Search for the cell housing the specified text and yield its (x, y) center coordinate. 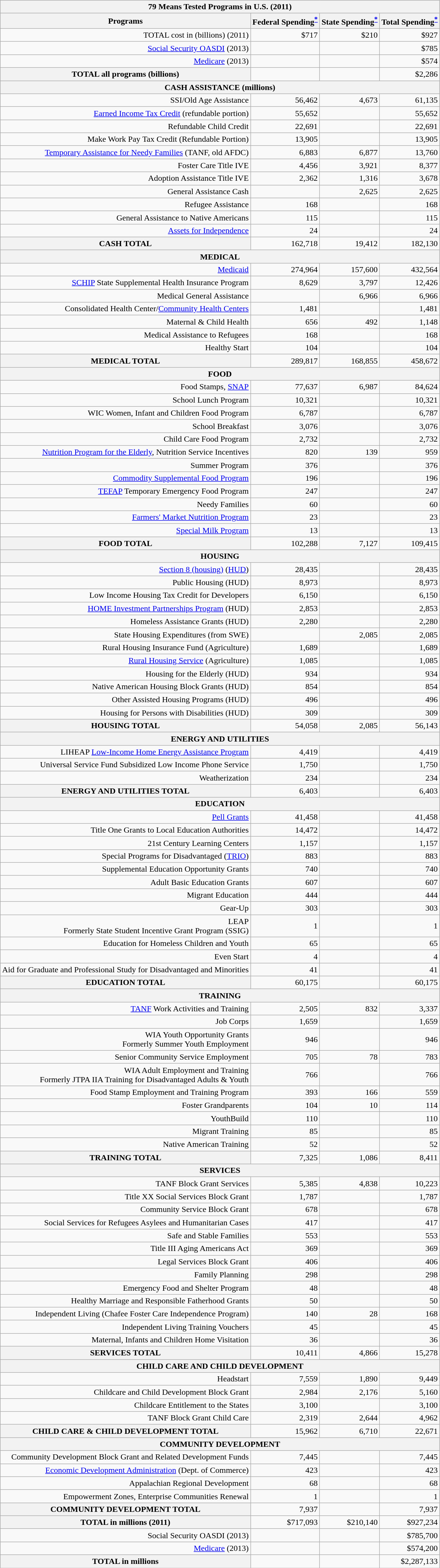
6,877 (350, 152)
TEFAP Temporary Emergency Food Program (126, 491)
54,058 (285, 726)
State Housing Expenditures (from SWE) (126, 634)
Medical General Assistance (126, 296)
28 (350, 1314)
832 (350, 1009)
1,086 (350, 1158)
$210 (350, 35)
Gear-Up (126, 908)
$574 (410, 61)
FOOD (220, 374)
432,564 (410, 269)
Headstart (126, 1379)
SSI/Old Age Assistance (126, 100)
Migrant Training (126, 1131)
Medicaid (126, 269)
ENERGY AND UTILITIES TOTAL (126, 791)
$2,286 (410, 74)
COMMUNITY DEVELOPMENT TOTAL (126, 1509)
4,962 (410, 1418)
Public Housing (HUD) (126, 582)
1,148 (410, 322)
7,127 (350, 543)
TOTAL all programs (billions) (126, 74)
State Spending* (350, 21)
Independent Living (Chafee Foster Care Independence Program) (126, 1314)
705 (285, 1057)
CASH TOTAL (126, 243)
10,411 (285, 1353)
77,637 (285, 387)
Adoption Assistance Title IVE (126, 178)
HOUSING TOTAL (126, 726)
157,600 (350, 269)
Refundable Child Credit (126, 126)
TANF Work Activities and Training (126, 1009)
Pell Grants (126, 817)
TANF Block Grant Child Care (126, 1418)
Rural Housing Insurance Fund (Agriculture) (126, 647)
15,962 (285, 1431)
WIA Youth Opportunity GrantsFormerly Summer Youth Employment (126, 1039)
SCHIP State Supplemental Health Insurance Program (126, 283)
$927,234 (410, 1522)
139 (350, 452)
140 (285, 1314)
Section 8 (housing) (HUD) (126, 569)
Safe and Stable Families (126, 1236)
School Breakfast (126, 426)
TRAINING TOTAL (126, 1158)
4,838 (350, 1184)
Migrant Education (126, 895)
3,337 (410, 1009)
458,672 (410, 361)
Foster Grandparents (126, 1105)
820 (285, 452)
Make Work Pay Tax Credit (Refundable Portion) (126, 139)
SERVICES (220, 1171)
Weatherization (126, 778)
Supplemental Education Opportunity Grants (126, 869)
Appalachian Regional Development (126, 1483)
Job Corps (126, 1022)
19,412 (350, 243)
Medical Assistance to Refugees (126, 335)
Education for Homeless Children and Youth (126, 944)
Emergency Food and Shelter Program (126, 1288)
Healthy Marriage and Responsible Fatherhood Grants (126, 1301)
4,456 (285, 165)
Farmers' Market Nutrition Program (126, 517)
5,160 (410, 1392)
2,319 (285, 1418)
Title One Grants to Local Education Authorities (126, 830)
WIC Women, Infant and Children Food Program (126, 413)
$927 (410, 35)
393 (285, 1092)
4,866 (350, 1353)
Rural Housing Service (Agriculture) (126, 660)
10,223 (410, 1184)
8,629 (285, 283)
EDUCATION TOTAL (126, 983)
3,678 (410, 178)
162,718 (285, 243)
2,644 (350, 1418)
Native American Training (126, 1145)
656 (285, 322)
2,176 (350, 1392)
COMMUNITY DEVELOPMENT (220, 1444)
Title XX Social Services Block Grant (126, 1197)
Programs (126, 21)
2,362 (285, 178)
7,325 (285, 1158)
MEDICAL TOTAL (126, 361)
General Assistance to Native Americans (126, 217)
84,624 (410, 387)
274,964 (285, 269)
Other Assisted Housing Programs (HUD) (126, 700)
Adult Basic Education Grants (126, 882)
1,890 (350, 1379)
Child Care Food Program (126, 439)
492 (350, 322)
8,377 (410, 165)
Refugee Assistance (126, 204)
Summer Program (126, 465)
6,710 (350, 1431)
Foster Care Title IVE (126, 165)
Housing for the Elderly (HUD) (126, 673)
Universal Service Fund Subsidized Low Income Phone Service (126, 765)
TRAINING (220, 996)
$717,093 (285, 1522)
Family Planning (126, 1275)
Community Development Block Grant and Related Development Funds (126, 1457)
LEAPFormerly State Student Incentive Grant Program (SSIG) (126, 926)
Food Stamp Employment and Training Program (126, 1092)
168,855 (350, 361)
78 (350, 1057)
5,385 (285, 1184)
Special Programs for Disadvantaged (TRIO) (126, 856)
2,505 (285, 1009)
Total Spending* (410, 21)
$210,140 (350, 1522)
School Lunch Program (126, 400)
TOTAL in millions (2011) (126, 1522)
959 (410, 452)
182,130 (410, 243)
559 (410, 1092)
Temporary Assistance for Needy Families (TANF, old AFDC) (126, 152)
EDUCATION (220, 804)
12,426 (410, 283)
3,797 (350, 283)
Maternal, Infants and Children Home Visitation (126, 1340)
YouthBuild (126, 1118)
CHILD CARE AND CHILD DEVELOPMENT (220, 1366)
61,135 (410, 100)
Title III Aging Americans Act (126, 1249)
Childcare and Child Development Block Grant (126, 1392)
$574,200 (410, 1548)
Assets for Independence (126, 230)
166 (350, 1092)
Healthy Start (126, 348)
Economic Development Administration (Dept. of Commerce) (126, 1470)
Empowerment Zones, Enterprise Communities Renewal (126, 1496)
ENERGY AND UTILITIES (220, 739)
Senior Community Service Employment (126, 1057)
Aid for Graduate and Professional Study for Disadvantaged and Minorities (126, 970)
SERVICES TOTAL (126, 1353)
13,760 (410, 152)
Nutrition Program for the Elderly, Nutrition Service Incentives (126, 452)
Native American Housing Block Grants (HUD) (126, 686)
Food Stamps, SNAP (126, 387)
Low Income Housing Tax Credit for Developers (126, 595)
109,415 (410, 543)
15,278 (410, 1353)
56,462 (285, 100)
289,817 (285, 361)
$785,700 (410, 1535)
Maternal & Child Health (126, 322)
TOTAL cost in (billions) (2011) (126, 35)
Independent Living Training Vouchers (126, 1327)
Earned Income Tax Credit (refundable portion) (126, 113)
Even Start (126, 957)
Needy Families (126, 504)
Commodity Supplemental Food Program (126, 478)
Childcare Entitlement to the States (126, 1405)
22,671 (410, 1431)
CASH ASSISTANCE (millions) (220, 87)
LIHEAP Low-Income Home Energy Assistance Program (126, 752)
783 (410, 1057)
TOTAL in millions (126, 1561)
102,288 (285, 543)
Social Services for Refugees Asylees and Humanitarian Cases (126, 1223)
Special Milk Program (126, 530)
3,921 (350, 165)
21st Century Learning Centers (126, 843)
Legal Services Block Grant (126, 1262)
7,559 (285, 1379)
Community Service Block Grant (126, 1210)
56,143 (410, 726)
6,987 (350, 387)
$2,287,133 (410, 1561)
8,411 (410, 1158)
FOOD TOTAL (126, 543)
4,673 (350, 100)
79 Means Tested Programs in U.S. (2011) (220, 7)
TANF Block Grant Services (126, 1184)
HOME Investment Partnerships Program (HUD) (126, 608)
2,984 (285, 1392)
6,883 (285, 152)
CHILD CARE & CHILD DEVELOPMENT TOTAL (126, 1431)
WIA Adult Employment and TrainingFormerly JTPA IIA Training for Disadvantaged Adults & Youth (126, 1074)
General Assistance Cash (126, 191)
1,316 (350, 178)
10 (350, 1105)
$717 (285, 35)
Homeless Assistance Grants (HUD) (126, 621)
9,449 (410, 1379)
Consolidated Health Center/Community Health Centers (126, 309)
$785 (410, 48)
114 (410, 1105)
HOUSING (220, 556)
MEDICAL (220, 256)
Housing for Persons with Disabilities (HUD) (126, 713)
Federal Spending* (285, 21)
